Search for the cell housing the specified text and yield its (X, Y) center coordinate. 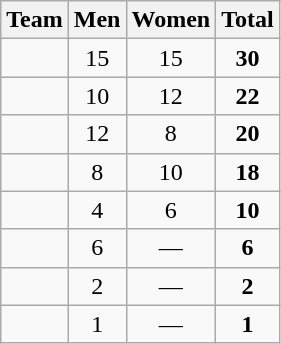
Men (97, 20)
20 (248, 134)
22 (248, 96)
18 (248, 172)
30 (248, 58)
Total (248, 20)
Women (171, 20)
4 (97, 210)
Team (35, 20)
